Locate the cell with the specified text and output its (x, y) center coordinate. 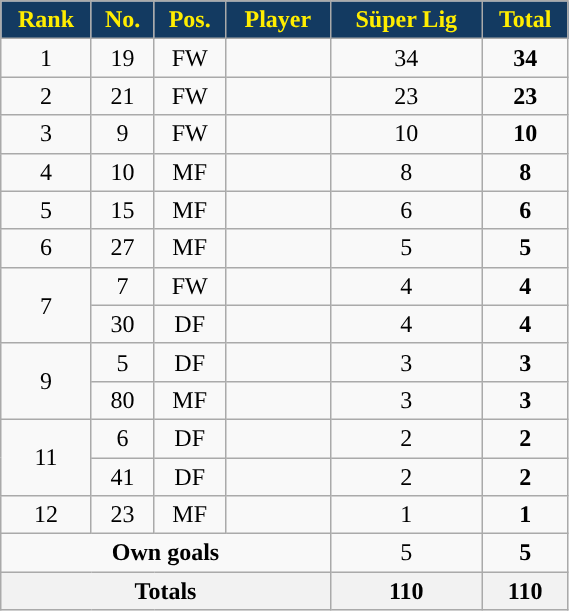
Rank (46, 20)
27 (122, 248)
30 (122, 324)
15 (122, 210)
21 (122, 96)
Pos. (190, 20)
Total (525, 20)
12 (46, 515)
Player (278, 20)
41 (122, 477)
19 (122, 58)
80 (122, 400)
Own goals (166, 553)
No. (122, 20)
Süper Lig (406, 20)
11 (46, 457)
Totals (166, 591)
